Find where the given text appears and provide that cell's center as (x, y) coordinate. 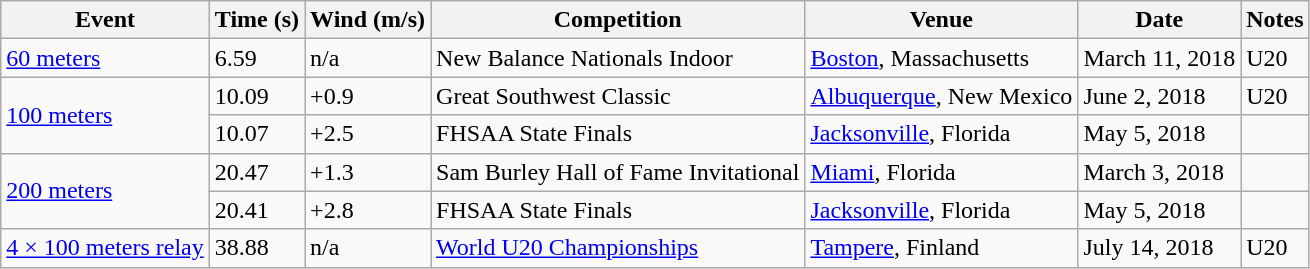
Competition (618, 20)
38.88 (256, 248)
March 11, 2018 (1160, 58)
Tampere, Finland (942, 248)
March 3, 2018 (1160, 172)
Event (106, 20)
+1.3 (368, 172)
Date (1160, 20)
New Balance Nationals Indoor (618, 58)
200 meters (106, 191)
6.59 (256, 58)
Notes (1275, 20)
World U20 Championships (618, 248)
Great Southwest Classic (618, 96)
Miami, Florida (942, 172)
Boston, Massachusetts (942, 58)
10.09 (256, 96)
4 × 100 meters relay (106, 248)
20.47 (256, 172)
10.07 (256, 134)
+2.8 (368, 210)
Venue (942, 20)
June 2, 2018 (1160, 96)
+0.9 (368, 96)
+2.5 (368, 134)
Time (s) (256, 20)
Wind (m/s) (368, 20)
100 meters (106, 115)
July 14, 2018 (1160, 248)
60 meters (106, 58)
Sam Burley Hall of Fame Invitational (618, 172)
Albuquerque, New Mexico (942, 96)
20.41 (256, 210)
